Pinpoint the cell where the given text exists, returning its (x, y) midpoint coordinate. 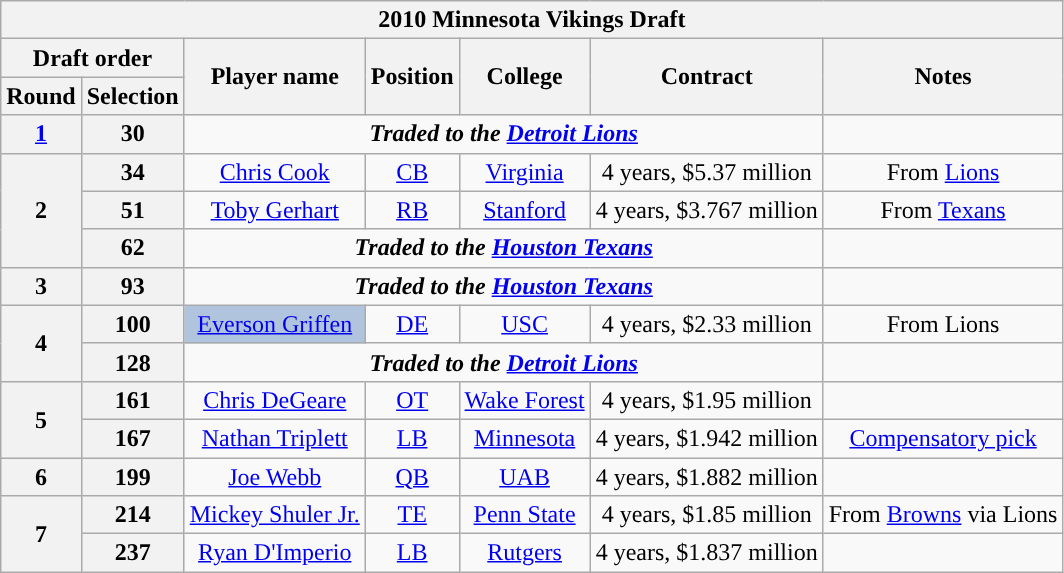
Joe Webb (274, 477)
4 years, $3.767 million (706, 210)
UAB (524, 477)
QB (412, 477)
4 years, $1.882 million (706, 477)
3 (41, 286)
1 (41, 134)
TE (412, 515)
167 (132, 438)
Virginia (524, 172)
30 (132, 134)
Nathan Triplett (274, 438)
CB (412, 172)
Stanford (524, 210)
College (524, 77)
4 years, $5.37 million (706, 172)
51 (132, 210)
DE (412, 324)
RB (412, 210)
From Texans (943, 210)
100 (132, 324)
Player name (274, 77)
128 (132, 362)
Rutgers (524, 553)
Notes (943, 77)
4 (41, 343)
237 (132, 553)
Everson Griffen (274, 324)
4 years, $1.942 million (706, 438)
Draft order (92, 58)
161 (132, 400)
Selection (132, 96)
Contract (706, 77)
62 (132, 248)
2010 Minnesota Vikings Draft (532, 20)
Penn State (524, 515)
Chris Cook (274, 172)
OT (412, 400)
Ryan D'Imperio (274, 553)
Chris DeGeare (274, 400)
Mickey Shuler Jr. (274, 515)
USC (524, 324)
4 years, $1.95 million (706, 400)
93 (132, 286)
7 (41, 534)
4 years, $2.33 million (706, 324)
Minnesota (524, 438)
5 (41, 419)
4 years, $1.85 million (706, 515)
Wake Forest (524, 400)
2 (41, 210)
4 years, $1.837 million (706, 553)
Round (41, 96)
Compensatory pick (943, 438)
214 (132, 515)
Toby Gerhart (274, 210)
199 (132, 477)
Position (412, 77)
6 (41, 477)
From Browns via Lions (943, 515)
34 (132, 172)
